Capture the cell that displays the provided text and extract its (X, Y) central coordinate. 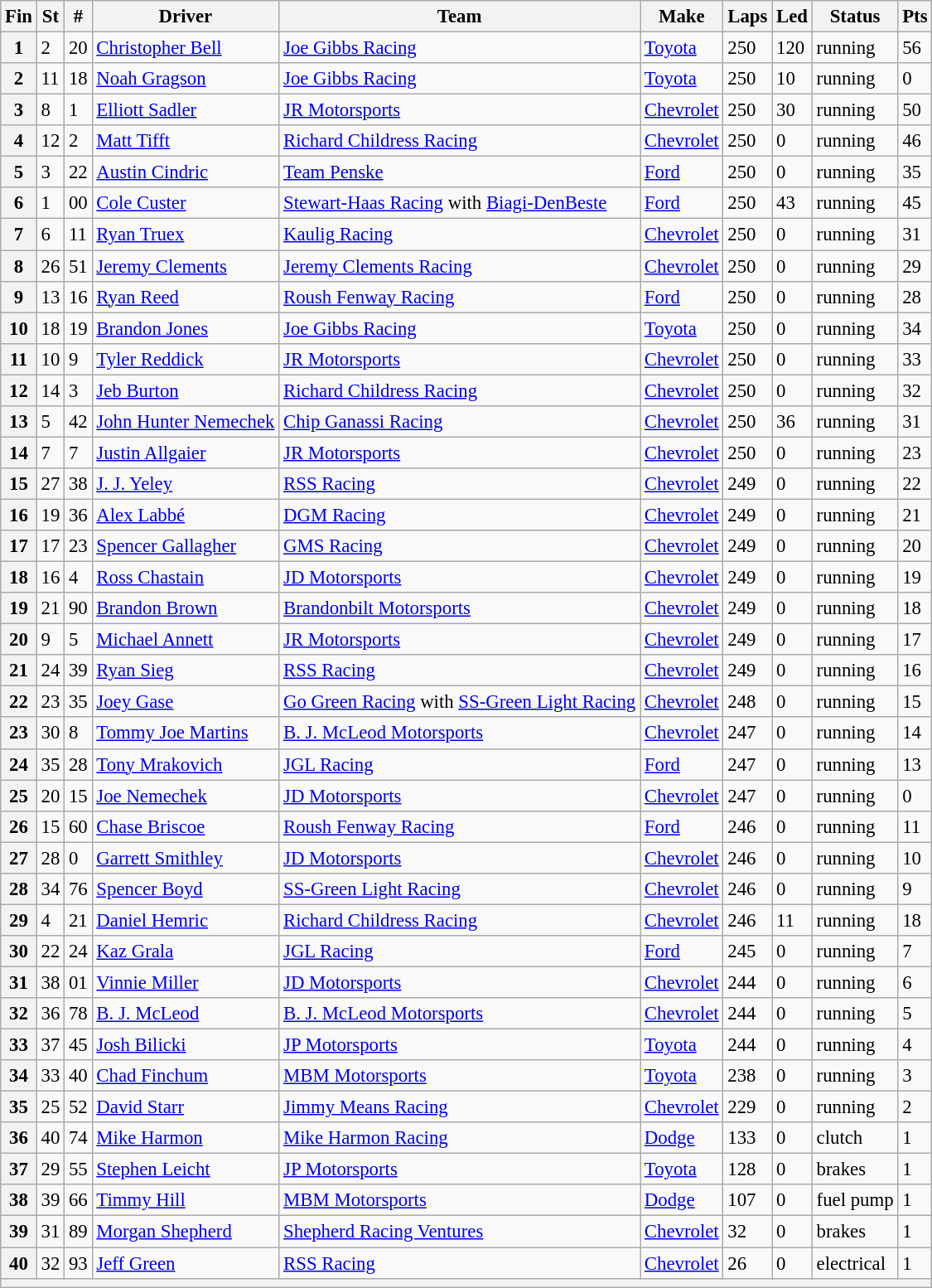
Make (682, 17)
Spencer Gallagher (186, 546)
Driver (186, 17)
74 (78, 1138)
Mike Harmon (186, 1138)
St (50, 17)
238 (747, 1076)
Jeff Green (186, 1263)
Morgan Shepherd (186, 1232)
Christopher Bell (186, 48)
46 (915, 141)
John Hunter Nemechek (186, 422)
GMS Racing (460, 546)
Team Penske (460, 172)
Austin Cindric (186, 172)
Noah Gragson (186, 79)
76 (78, 889)
Ryan Sieg (186, 671)
Pts (915, 17)
90 (78, 608)
Jeremy Clements (186, 266)
Brandonbilt Motorsports (460, 608)
Shepherd Racing Ventures (460, 1232)
Led (792, 17)
Tony Mrakovich (186, 764)
133 (747, 1138)
00 (78, 203)
Brandon Brown (186, 608)
David Starr (186, 1107)
Go Green Racing with SS-Green Light Racing (460, 702)
J. J. Yeley (186, 484)
66 (78, 1201)
Chase Briscoe (186, 826)
Cole Custer (186, 203)
Ryan Truex (186, 235)
89 (78, 1232)
clutch (855, 1138)
Mike Harmon Racing (460, 1138)
Team (460, 17)
Kaulig Racing (460, 235)
Alex Labbé (186, 515)
01 (78, 982)
Jimmy Means Racing (460, 1107)
Michael Annett (186, 640)
Joe Nemechek (186, 796)
Laps (747, 17)
Status (855, 17)
107 (747, 1201)
128 (747, 1169)
Brandon Jones (186, 328)
Joey Gase (186, 702)
Chip Ganassi Racing (460, 422)
# (78, 17)
Fin (19, 17)
Ryan Reed (186, 297)
Daniel Hemric (186, 920)
Spencer Boyd (186, 889)
electrical (855, 1263)
78 (78, 1014)
51 (78, 266)
Matt Tifft (186, 141)
B. J. McLeod (186, 1014)
Justin Allgaier (186, 453)
245 (747, 951)
55 (78, 1169)
120 (792, 48)
Jeremy Clements Racing (460, 266)
52 (78, 1107)
42 (78, 422)
Vinnie Miller (186, 982)
Ross Chastain (186, 578)
Timmy Hill (186, 1201)
60 (78, 826)
SS-Green Light Racing (460, 889)
Elliott Sadler (186, 110)
Stewart-Haas Racing with Biagi-DenBeste (460, 203)
fuel pump (855, 1201)
Tommy Joe Martins (186, 734)
Josh Bilicki (186, 1045)
229 (747, 1107)
248 (747, 702)
DGM Racing (460, 515)
50 (915, 110)
56 (915, 48)
Jeb Burton (186, 390)
Stephen Leicht (186, 1169)
93 (78, 1263)
43 (792, 203)
Chad Finchum (186, 1076)
Garrett Smithley (186, 858)
Kaz Grala (186, 951)
Tyler Reddick (186, 359)
